For the text-containing cell, return its midpoint in [X, Y] coordinate format. 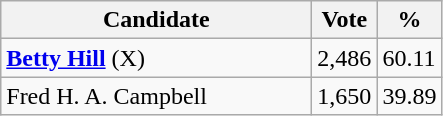
% [410, 20]
60.11 [410, 58]
39.89 [410, 96]
Fred H. A. Campbell [156, 96]
2,486 [344, 58]
1,650 [344, 96]
Candidate [156, 20]
Betty Hill (X) [156, 58]
Vote [344, 20]
